Detect which cell encompasses the target text, then output its [x, y] center coordinate. 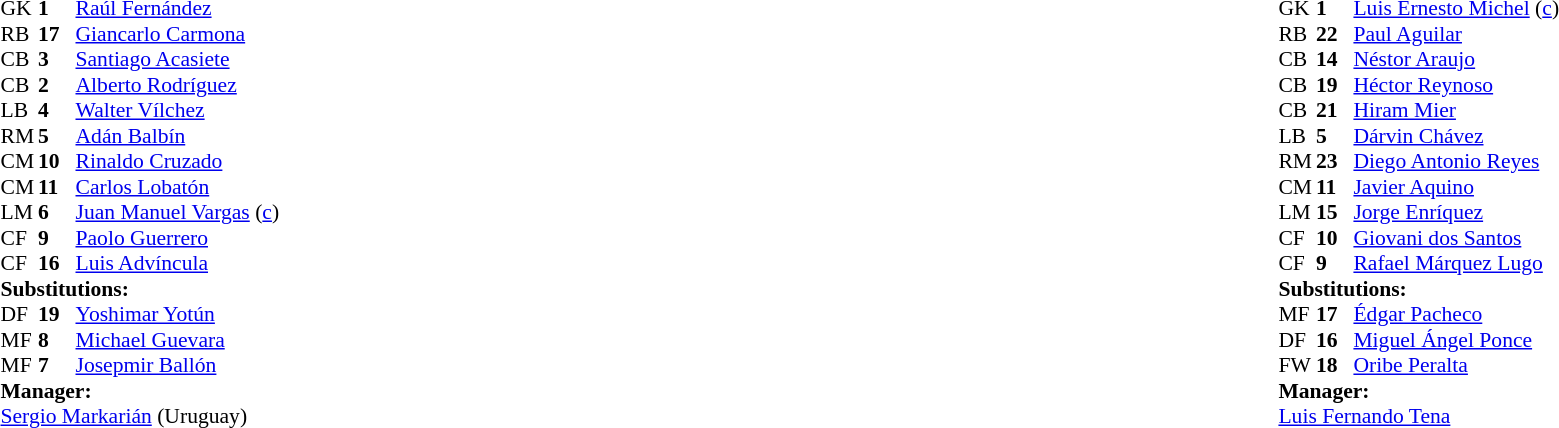
Javier Aquino [1456, 187]
Walter Vílchez [178, 111]
Diego Antonio Reyes [1456, 161]
Carlos Lobatón [178, 187]
Yoshimar Yotún [178, 315]
Héctor Reynoso [1456, 85]
15 [1335, 213]
Rafael Márquez Lugo [1456, 263]
Hiram Mier [1456, 111]
Paul Aguilar [1456, 34]
2 [57, 85]
4 [57, 111]
Luis Advíncula [178, 263]
Giancarlo Carmona [178, 34]
14 [1335, 59]
Rinaldo Cruzado [178, 161]
Jorge Enríquez [1456, 213]
Josepmir Ballón [178, 365]
FW [1297, 365]
Édgar Pacheco [1456, 315]
3 [57, 59]
Santiago Acasiete [178, 59]
Oribe Peralta [1456, 365]
Giovani dos Santos [1456, 238]
8 [57, 340]
6 [57, 213]
7 [57, 365]
Michael Guevara [178, 340]
Miguel Ángel Ponce [1456, 340]
22 [1335, 34]
Juan Manuel Vargas (c) [178, 213]
23 [1335, 161]
Dárvin Chávez [1456, 136]
Adán Balbín [178, 136]
Néstor Araujo [1456, 59]
Alberto Rodríguez [178, 85]
Paolo Guerrero [178, 238]
18 [1335, 365]
21 [1335, 111]
